Determine the (X, Y) coordinate at the center of the cell enclosing the given text.  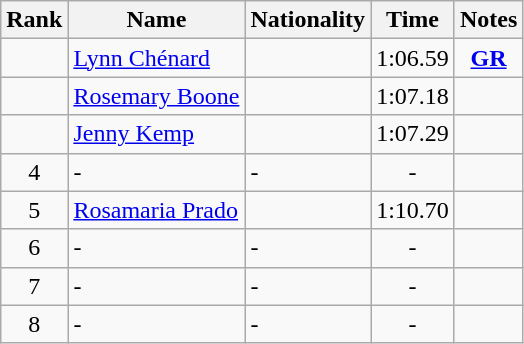
1:10.70 (413, 210)
1:07.18 (413, 96)
GR (488, 58)
Rosemary Boone (156, 96)
Rank (34, 20)
Time (413, 20)
Name (156, 20)
Lynn Chénard (156, 58)
6 (34, 248)
7 (34, 286)
1:07.29 (413, 134)
4 (34, 172)
Nationality (308, 20)
Jenny Kemp (156, 134)
8 (34, 324)
5 (34, 210)
Rosamaria Prado (156, 210)
Notes (488, 20)
1:06.59 (413, 58)
